Scan for the cell matching the given text and deliver its [x, y] coordinate at center. 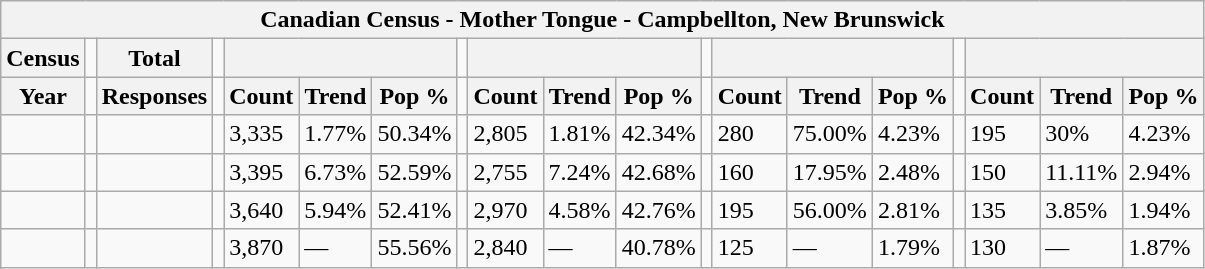
40.78% [658, 248]
Year [43, 96]
42.76% [658, 210]
Total [154, 58]
42.68% [658, 172]
135 [1002, 210]
3,870 [262, 248]
1.94% [1164, 210]
56.00% [830, 210]
2.48% [912, 172]
130 [1002, 248]
3.85% [1082, 210]
Census [43, 58]
1.79% [912, 248]
Responses [154, 96]
11.11% [1082, 172]
3,335 [262, 134]
52.41% [414, 210]
2.94% [1164, 172]
75.00% [830, 134]
17.95% [830, 172]
2,840 [506, 248]
2,805 [506, 134]
5.94% [336, 210]
Canadian Census - Mother Tongue - Campbellton, New Brunswick [602, 20]
1.81% [580, 134]
150 [1002, 172]
52.59% [414, 172]
3,640 [262, 210]
160 [750, 172]
6.73% [336, 172]
3,395 [262, 172]
125 [750, 248]
2,755 [506, 172]
2,970 [506, 210]
4.58% [580, 210]
50.34% [414, 134]
30% [1082, 134]
2.81% [912, 210]
7.24% [580, 172]
1.87% [1164, 248]
1.77% [336, 134]
280 [750, 134]
55.56% [414, 248]
42.34% [658, 134]
